Extract the (x, y) coordinate from the center of the cell holding the provided text.  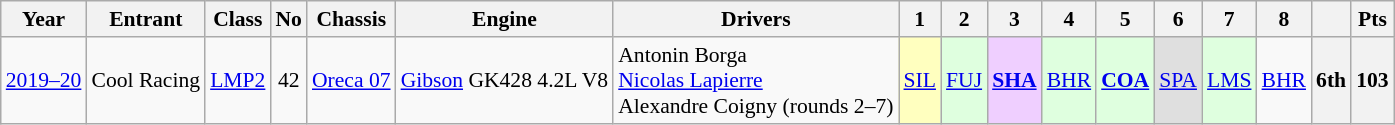
SIL (920, 80)
Gibson GK428 4.2L V8 (505, 80)
2 (964, 19)
Chassis (352, 19)
8 (1284, 19)
Entrant (146, 19)
103 (1372, 80)
Drivers (756, 19)
Engine (505, 19)
5 (1125, 19)
Cool Racing (146, 80)
Year (44, 19)
7 (1230, 19)
Pts (1372, 19)
SHA (1014, 80)
COA (1125, 80)
1 (920, 19)
3 (1014, 19)
6th (1331, 80)
42 (288, 80)
No (288, 19)
LMP2 (238, 80)
6 (1178, 19)
SPA (1178, 80)
Class (238, 19)
4 (1070, 19)
LMS (1230, 80)
Oreca 07 (352, 80)
2019–20 (44, 80)
FUJ (964, 80)
Antonin Borga Nicolas Lapierre Alexandre Coigny (rounds 2–7) (756, 80)
